Return (x, y) of the center of cell containing provided text 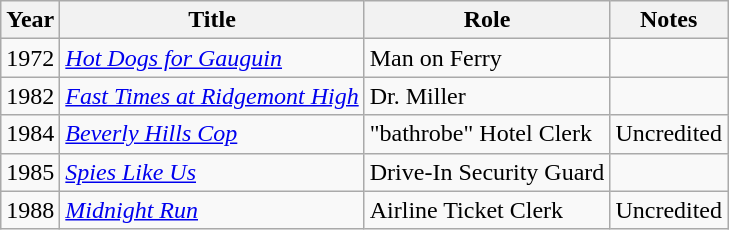
Beverly Hills Cop (212, 134)
Notes (669, 20)
1988 (30, 210)
Drive-In Security Guard (487, 172)
Dr. Miller (487, 96)
1984 (30, 134)
Spies Like Us (212, 172)
Title (212, 20)
1985 (30, 172)
Role (487, 20)
"bathrobe" Hotel Clerk (487, 134)
Fast Times at Ridgemont High (212, 96)
Year (30, 20)
1982 (30, 96)
Man on Ferry (487, 58)
Hot Dogs for Gauguin (212, 58)
Airline Ticket Clerk (487, 210)
1972 (30, 58)
Midnight Run (212, 210)
